Provide the [X, Y] coordinate of the cell's center where the given text is located.  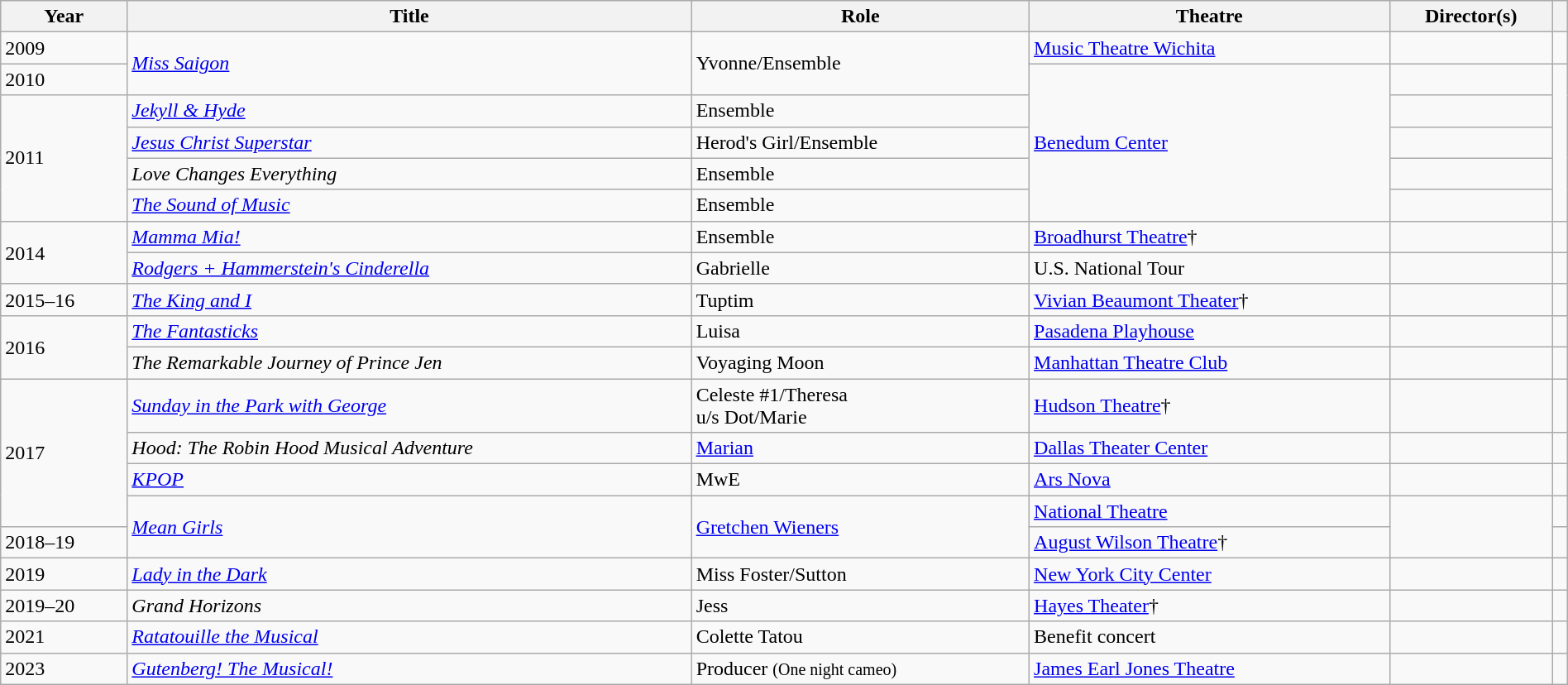
Rodgers + Hammerstein's Cinderella [409, 268]
The Fantasticks [409, 331]
Marian [860, 448]
Gutenberg! The Musical! [409, 668]
Mean Girls [409, 527]
Celeste #1/Theresau/s Dot/Marie [860, 405]
Benedum Center [1210, 142]
Gretchen Wieners [860, 527]
2010 [65, 79]
The King and I [409, 299]
Miss Saigon [409, 64]
Pasadena Playhouse [1210, 331]
Hayes Theater† [1210, 606]
2018–19 [65, 543]
The Sound of Music [409, 205]
Manhattan Theatre Club [1210, 362]
Tuptim [860, 299]
Miss Foster/Sutton [860, 574]
August Wilson Theatre† [1210, 543]
Jess [860, 606]
2016 [65, 347]
2021 [65, 637]
Music Theatre Wichita [1210, 48]
Vivian Beaumont Theater† [1210, 299]
2017 [65, 453]
National Theatre [1210, 511]
2011 [65, 158]
Hood: The Robin Hood Musical Adventure [409, 448]
Title [409, 17]
Lady in the Dark [409, 574]
2015–16 [65, 299]
New York City Center [1210, 574]
Love Changes Everything [409, 174]
Colette Tatou [860, 637]
KPOP [409, 480]
2019 [65, 574]
2023 [65, 668]
The Remarkable Journey of Prince Jen [409, 362]
Dallas Theater Center [1210, 448]
2014 [65, 252]
MwE [860, 480]
2019–20 [65, 606]
Role [860, 17]
Director(s) [1470, 17]
Ratatouille the Musical [409, 637]
Mamma Mia! [409, 237]
Broadhurst Theatre† [1210, 237]
Grand Horizons [409, 606]
Jekyll & Hyde [409, 111]
James Earl Jones Theatre [1210, 668]
2009 [65, 48]
Voyaging Moon [860, 362]
Theatre [1210, 17]
Yvonne/Ensemble [860, 64]
Jesus Christ Superstar [409, 142]
Hudson Theatre† [1210, 405]
Gabrielle [860, 268]
Ars Nova [1210, 480]
Benefit concert [1210, 637]
Year [65, 17]
Sunday in the Park with George [409, 405]
U.S. National Tour [1210, 268]
Herod's Girl/Ensemble [860, 142]
Luisa [860, 331]
Producer (One night cameo) [860, 668]
